Search for the cell housing the specified text and yield its (X, Y) center coordinate. 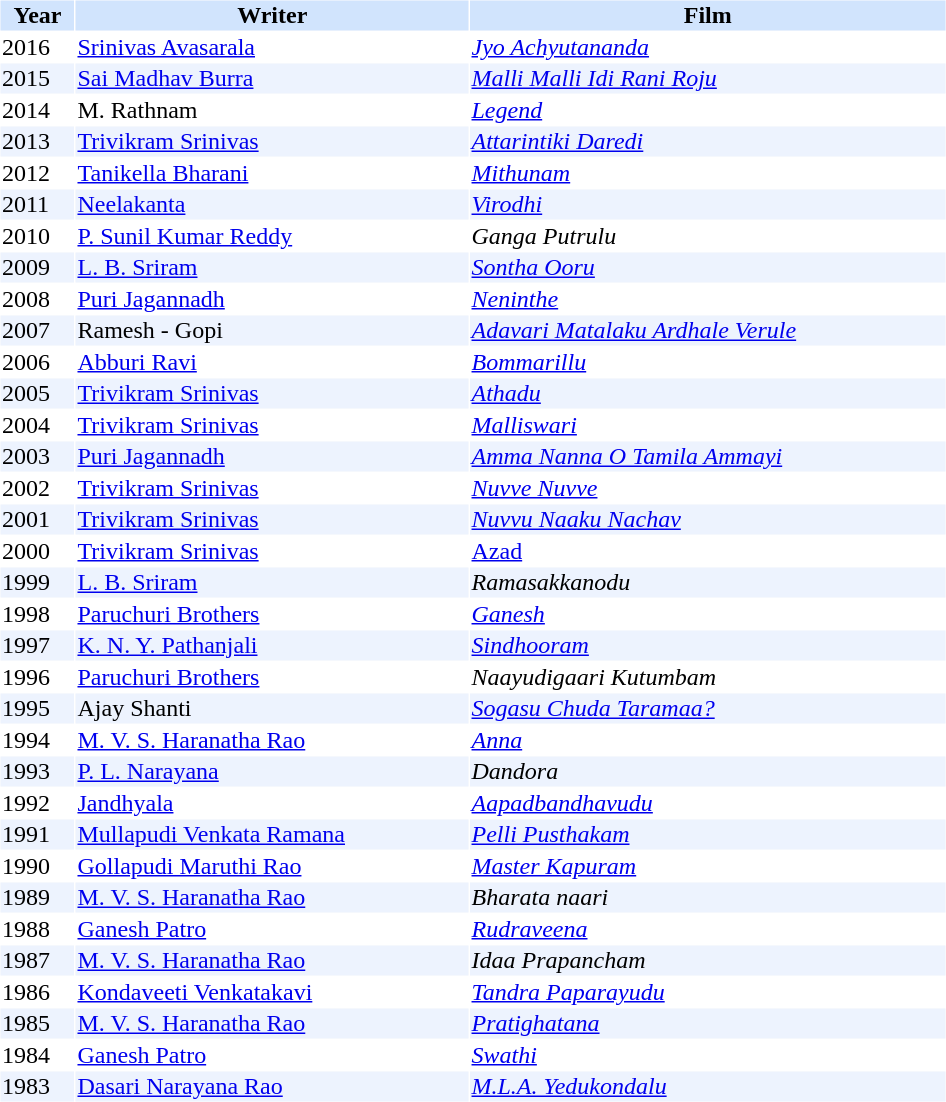
2014 (37, 110)
Year (37, 15)
Adavari Matalaku Ardhale Verule (708, 331)
Ganesh (708, 614)
Anna (708, 740)
Neninthe (708, 299)
Rudraveena (708, 929)
2008 (37, 299)
2010 (37, 236)
Gollapudi Maruthi Rao (272, 866)
Athadu (708, 393)
Malliswari (708, 425)
Dasari Narayana Rao (272, 1087)
2003 (37, 457)
Swathi (708, 1055)
1987 (37, 961)
Sontha Ooru (708, 267)
Sogasu Chuda Taramaa? (708, 709)
Naayudigaari Kutumbam (708, 677)
Nuvvu Naaku Nachav (708, 519)
P. Sunil Kumar Reddy (272, 236)
2013 (37, 141)
Bharata naari (708, 897)
Master Kapuram (708, 866)
Jyo Achyutananda (708, 47)
2002 (37, 488)
1986 (37, 992)
1996 (37, 677)
Kondaveeti Venkatakavi (272, 992)
1990 (37, 866)
1998 (37, 614)
2007 (37, 331)
2011 (37, 205)
Legend (708, 110)
M.L.A. Yedukondalu (708, 1087)
2016 (37, 47)
Malli Malli Idi Rani Roju (708, 79)
Sindhooram (708, 645)
1999 (37, 583)
Idaa Prapancham (708, 961)
Ganga Putrulu (708, 236)
Aapadbandhavudu (708, 803)
Ramasakkanodu (708, 583)
1992 (37, 803)
Amma Nanna O Tamila Ammayi (708, 457)
Nuvve Nuvve (708, 488)
1989 (37, 897)
2001 (37, 519)
2006 (37, 362)
Srinivas Avasarala (272, 47)
2004 (37, 425)
Film (708, 15)
2005 (37, 393)
Pratighatana (708, 1023)
1995 (37, 709)
2012 (37, 173)
Mithunam (708, 173)
1984 (37, 1055)
1997 (37, 645)
Attarintiki Daredi (708, 141)
Tandra Paparayudu (708, 992)
1993 (37, 771)
Mullapudi Venkata Ramana (272, 835)
1994 (37, 740)
1991 (37, 835)
2000 (37, 551)
Writer (272, 15)
Pelli Pusthakam (708, 835)
2015 (37, 79)
Azad (708, 551)
Bommarillu (708, 362)
Ramesh - Gopi (272, 331)
Virodhi (708, 205)
Dandora (708, 771)
Neelakanta (272, 205)
Sai Madhav Burra (272, 79)
1985 (37, 1023)
1983 (37, 1087)
1988 (37, 929)
Ajay Shanti (272, 709)
M. Rathnam (272, 110)
Jandhyala (272, 803)
K. N. Y. Pathanjali (272, 645)
Tanikella Bharani (272, 173)
P. L. Narayana (272, 771)
2009 (37, 267)
Abburi Ravi (272, 362)
